From the cell containing the given text, extract its center point as (x, y) coordinate. 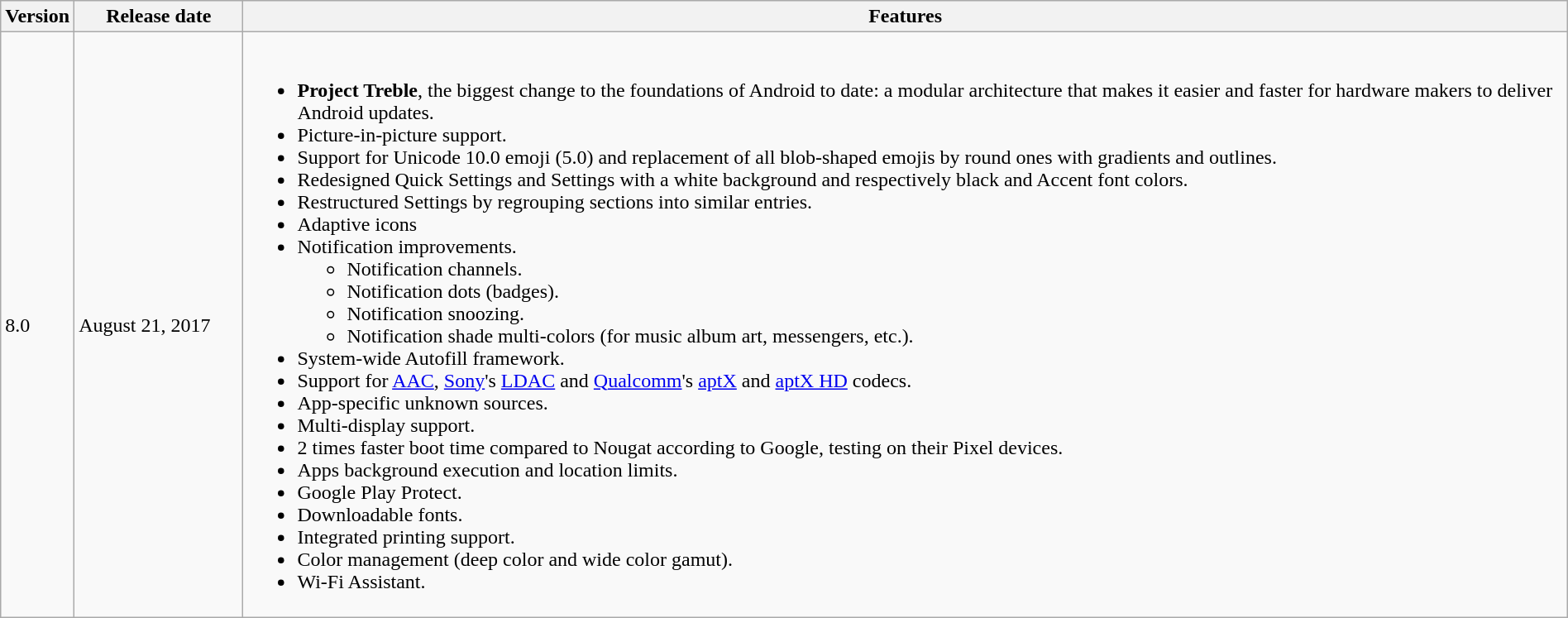
Features (905, 17)
8.0 (38, 324)
Version (38, 17)
August 21, 2017 (159, 324)
Release date (159, 17)
